Determine the [x, y] coordinate at the center of the cell enclosing the given text.  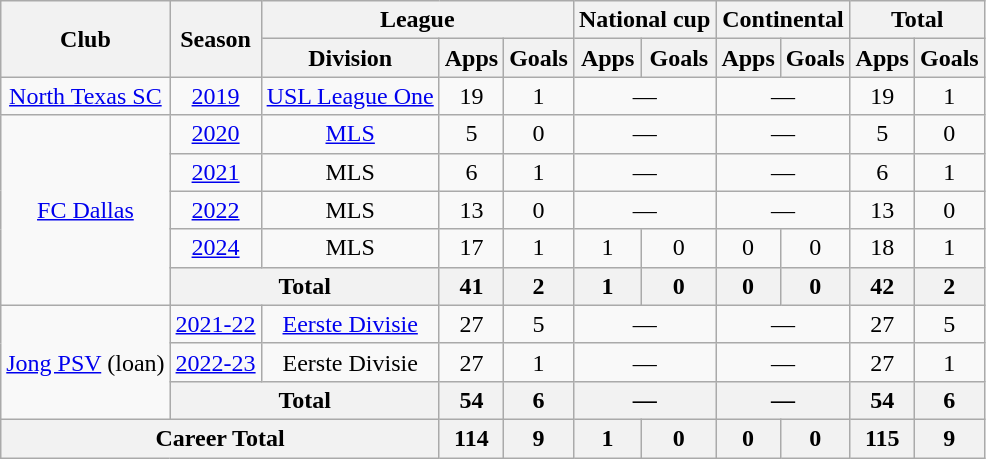
2021 [216, 172]
2021-22 [216, 324]
41 [471, 286]
18 [882, 248]
Division [350, 58]
Continental [783, 20]
2022-23 [216, 362]
Season [216, 39]
2022 [216, 210]
2019 [216, 96]
FC Dallas [86, 210]
Club [86, 39]
Career Total [220, 438]
42 [882, 286]
2020 [216, 134]
USL League One [350, 96]
League [417, 20]
North Texas SC [86, 96]
2024 [216, 248]
National cup [644, 20]
115 [882, 438]
114 [471, 438]
Jong PSV (loan) [86, 362]
17 [471, 248]
